Provide the [x, y] coordinate of the cell's center where the given text is located.  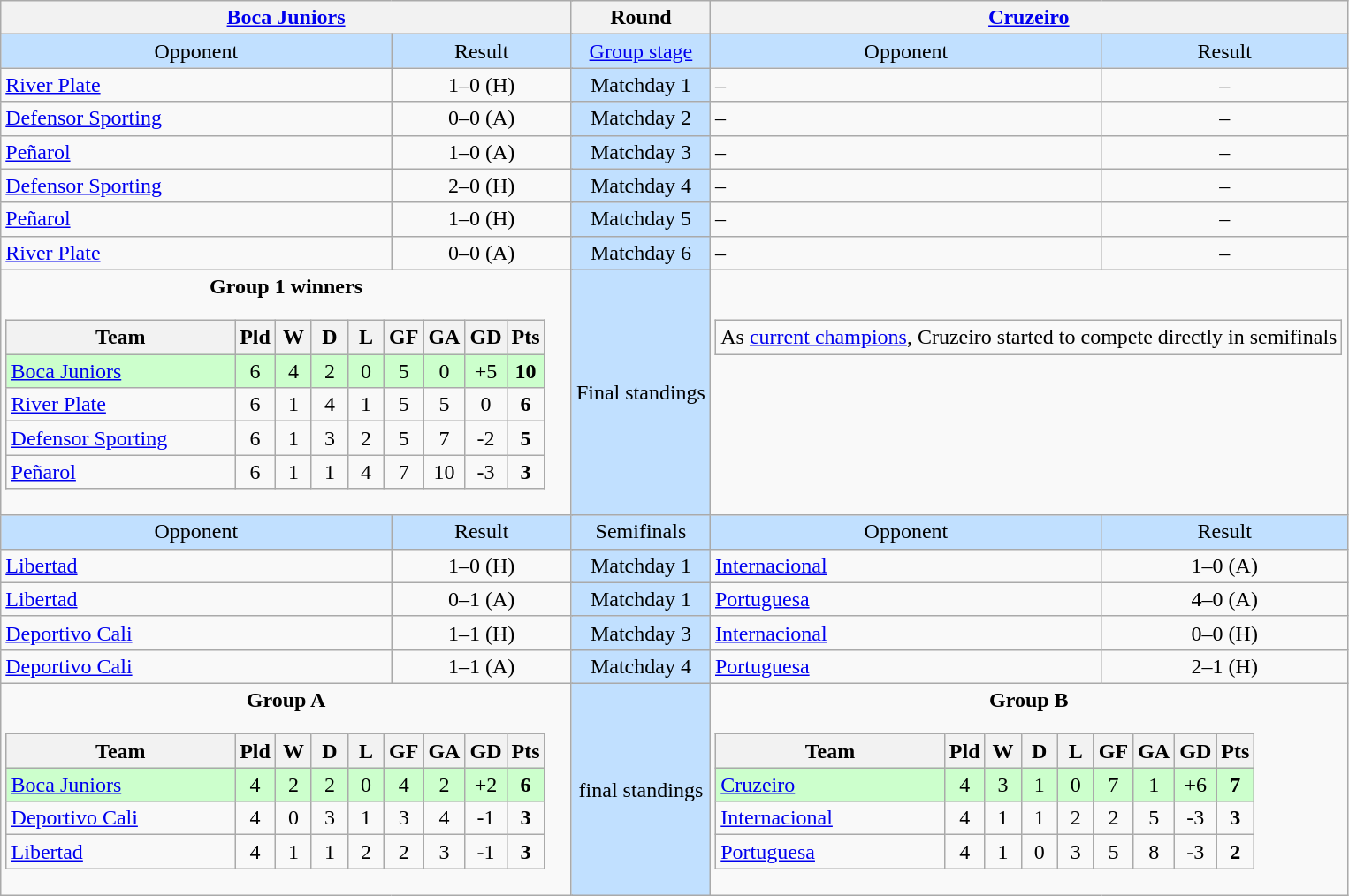
-2 [486, 438]
1–1 (H) [482, 633]
Matchday 5 [640, 219]
Final standings [640, 392]
Matchday 6 [640, 253]
2–1 (H) [1224, 666]
0–1 (A) [482, 599]
Group A Team Pld W D L GF GA GD Pts Boca Juniors 4 2 2 0 4 2 +2 6 Deportivo Cali 4 0 3 1 3 4 -1 3 Libertad 4 1 1 2 2 3 -1 3 [286, 789]
Matchday 2 [640, 118]
Group B Team Pld W D L GF GA GD Pts Cruzeiro 4 3 1 0 7 1 +6 7 Internacional 4 1 1 2 2 5 -3 3 Portuguesa 4 1 0 3 5 8 -3 2 [1029, 789]
+5 [486, 371]
+2 [486, 785]
4–0 (A) [1224, 599]
8 [1155, 852]
final standings [640, 789]
1–1 (A) [482, 666]
Group stage [640, 51]
2–0 (H) [482, 186]
+6 [1195, 785]
0–0 (H) [1224, 633]
Round [640, 18]
Semifinals [640, 532]
